For the text-containing cell, return its midpoint in (X, Y) coordinate format. 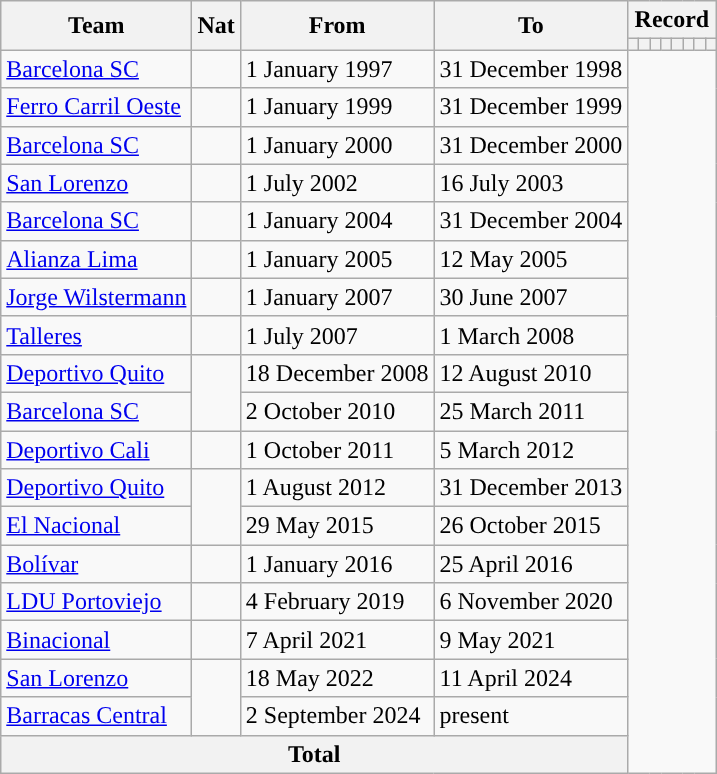
To (531, 26)
16 July 2003 (531, 183)
31 December 2013 (531, 488)
31 December 2004 (531, 221)
18 May 2022 (337, 678)
1 January 1997 (337, 69)
12 May 2005 (531, 259)
4 February 2019 (337, 602)
1 July 2007 (337, 335)
31 December 1998 (531, 69)
25 April 2016 (531, 564)
7 April 2021 (337, 640)
Barracas Central (96, 716)
12 August 2010 (531, 373)
31 December 2000 (531, 145)
Ferro Carril Oeste (96, 107)
1 January 2016 (337, 564)
Deportivo Cali (96, 449)
Team (96, 26)
31 December 1999 (531, 107)
Bolívar (96, 564)
Record (672, 20)
Alianza Lima (96, 259)
30 June 2007 (531, 297)
1 January 2004 (337, 221)
1 January 2007 (337, 297)
11 April 2024 (531, 678)
LDU Portoviejo (96, 602)
Nat (216, 26)
26 October 2015 (531, 526)
Jorge Wilstermann (96, 297)
29 May 2015 (337, 526)
18 December 2008 (337, 373)
1 March 2008 (531, 335)
1 January 2000 (337, 145)
9 May 2021 (531, 640)
1 January 2005 (337, 259)
From (337, 26)
5 March 2012 (531, 449)
2 September 2024 (337, 716)
El Nacional (96, 526)
1 August 2012 (337, 488)
Talleres (96, 335)
Total (314, 754)
1 July 2002 (337, 183)
1 October 2011 (337, 449)
present (531, 716)
1 January 1999 (337, 107)
Binacional (96, 640)
25 March 2011 (531, 411)
6 November 2020 (531, 602)
2 October 2010 (337, 411)
